Search for the cell housing the specified text and yield its [x, y] center coordinate. 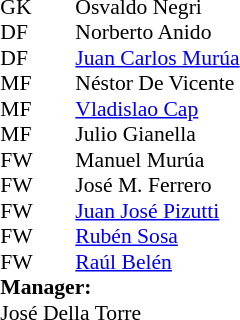
Rubén Sosa [157, 237]
Manuel Murúa [157, 160]
Julio Gianella [157, 135]
Norberto Anido [157, 33]
Juan José Pizutti [157, 211]
Raúl Belén [157, 262]
Néstor De Vicente [157, 83]
Juan Carlos Murúa [157, 58]
Vladislao Cap [157, 109]
José M. Ferrero [157, 185]
Manager: [120, 287]
